Locate the cell with the specified text and output its (x, y) center coordinate. 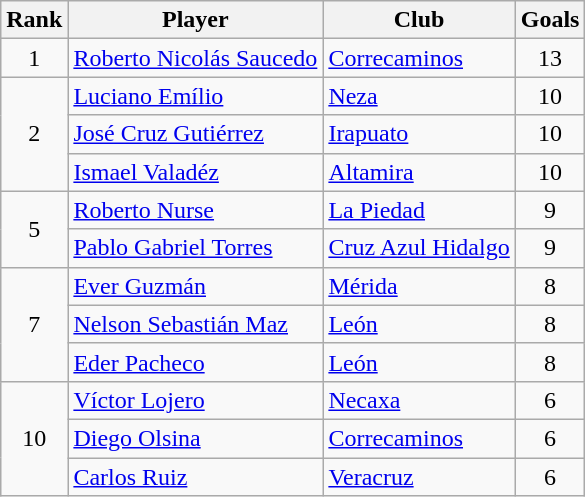
Roberto Nurse (196, 210)
Goals (550, 20)
Eder Pacheco (196, 362)
Club (419, 20)
Ever Guzmán (196, 286)
Nelson Sebastián Maz (196, 324)
Pablo Gabriel Torres (196, 248)
Ismael Valadéz (196, 172)
7 (34, 324)
Player (196, 20)
5 (34, 229)
Rank (34, 20)
Mérida (419, 286)
Roberto Nicolás Saucedo (196, 58)
Irapuato (419, 134)
Necaxa (419, 400)
Luciano Emílio (196, 96)
Víctor Lojero (196, 400)
La Piedad (419, 210)
Cruz Azul Hidalgo (419, 248)
Veracruz (419, 477)
2 (34, 134)
Altamira (419, 172)
Carlos Ruiz (196, 477)
Diego Olsina (196, 438)
José Cruz Gutiérrez (196, 134)
13 (550, 58)
1 (34, 58)
Neza (419, 96)
